Return [X, Y] of the center of cell containing provided text 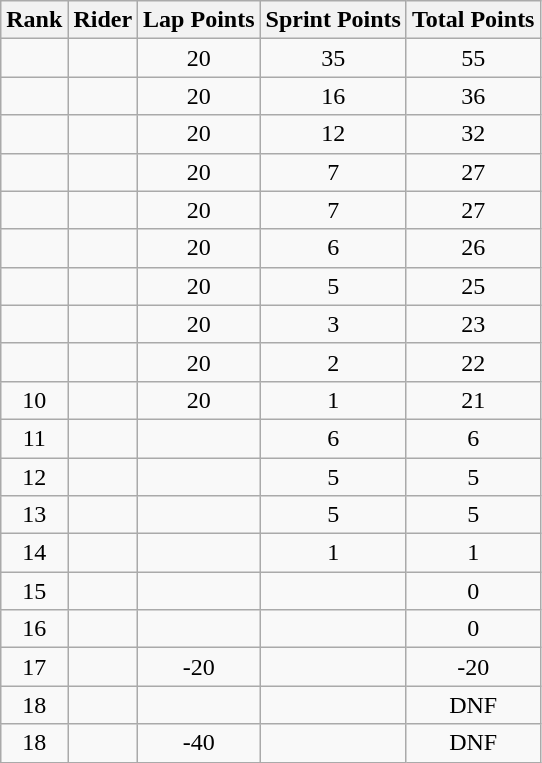
17 [34, 667]
25 [473, 286]
11 [34, 438]
35 [333, 58]
26 [473, 248]
21 [473, 400]
-40 [199, 743]
Rider [103, 20]
Rank [34, 20]
2 [333, 362]
14 [34, 553]
Total Points [473, 20]
3 [333, 324]
32 [473, 134]
55 [473, 58]
10 [34, 400]
Sprint Points [333, 20]
22 [473, 362]
36 [473, 96]
23 [473, 324]
Lap Points [199, 20]
15 [34, 591]
13 [34, 515]
